Output the (x, y) coordinate of the center of the cell containing the given text.  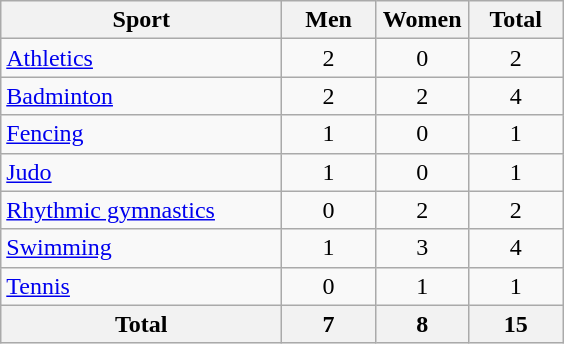
Swimming (142, 248)
Fencing (142, 134)
Badminton (142, 96)
Women (422, 20)
Judo (142, 172)
Men (329, 20)
Tennis (142, 286)
Rhythmic gymnastics (142, 210)
Sport (142, 20)
8 (422, 324)
3 (422, 248)
7 (329, 324)
15 (516, 324)
Athletics (142, 58)
